Extract the (X, Y) coordinate from the center of the cell holding the provided text.  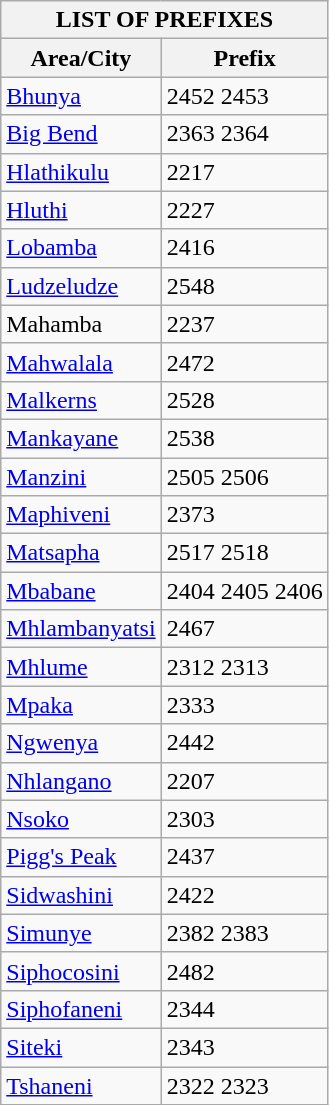
Lobamba (81, 248)
Big Bend (81, 134)
Mhlume (81, 667)
2548 (244, 286)
2303 (244, 819)
2322 2323 (244, 1085)
Tshaneni (81, 1085)
2363 2364 (244, 134)
Mbabane (81, 591)
Hluthi (81, 210)
Nsoko (81, 819)
Maphiveni (81, 515)
Mahwalala (81, 362)
Mankayane (81, 438)
Manzini (81, 477)
Siphofaneni (81, 1009)
2237 (244, 324)
2452 2453 (244, 96)
2538 (244, 438)
Siphocosini (81, 971)
Mpaka (81, 705)
Pigg's Peak (81, 857)
Hlathikulu (81, 172)
2227 (244, 210)
Siteki (81, 1047)
2382 2383 (244, 933)
Mahamba (81, 324)
2482 (244, 971)
2437 (244, 857)
Nhlangano (81, 781)
2207 (244, 781)
Mhlambanyatsi (81, 629)
Ludzeludze (81, 286)
2217 (244, 172)
Sidwashini (81, 895)
Ngwenya (81, 743)
2422 (244, 895)
Simunye (81, 933)
Bhunya (81, 96)
2416 (244, 248)
2333 (244, 705)
LIST OF PREFIXES (164, 20)
Matsapha (81, 553)
Area/City (81, 58)
2517 2518 (244, 553)
2344 (244, 1009)
2312 2313 (244, 667)
2404 2405 2406 (244, 591)
2472 (244, 362)
2467 (244, 629)
Prefix (244, 58)
2442 (244, 743)
2505 2506 (244, 477)
Malkerns (81, 400)
2343 (244, 1047)
2528 (244, 400)
2373 (244, 515)
